Pinpoint the cell where the given text exists, returning its (x, y) midpoint coordinate. 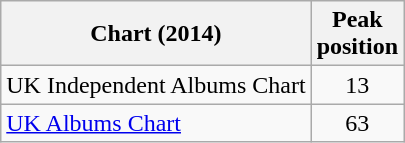
Peakposition (357, 34)
Chart (2014) (156, 34)
UK Albums Chart (156, 123)
63 (357, 123)
13 (357, 85)
UK Independent Albums Chart (156, 85)
